Detect which cell encompasses the target text, then output its [x, y] center coordinate. 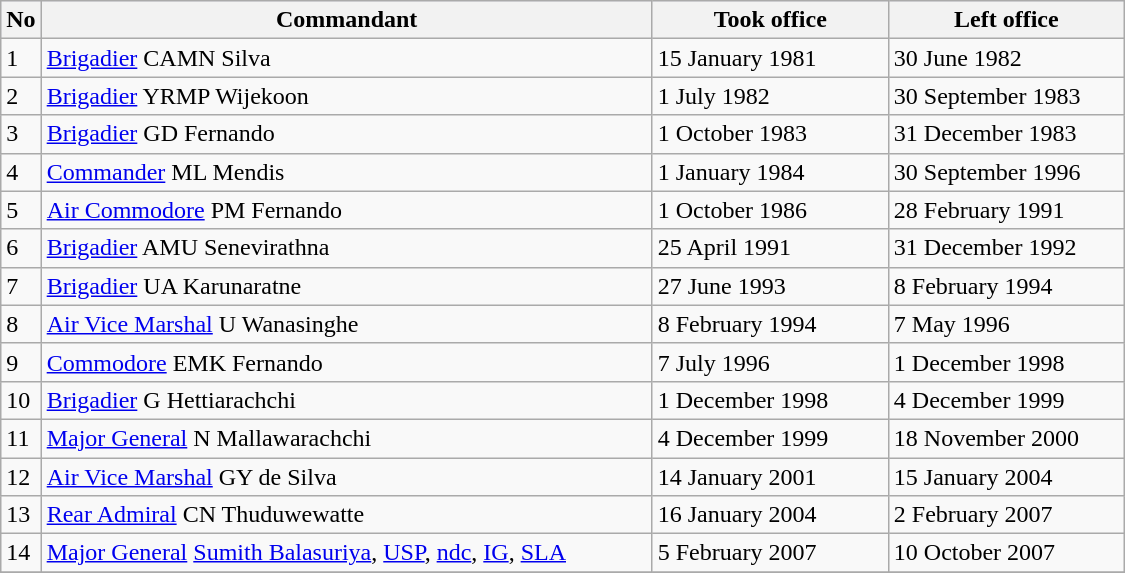
Air Vice Marshal GY de Silva [346, 477]
12 [21, 477]
14 January 2001 [770, 477]
Brigadier UA Karunaratne [346, 286]
6 [21, 248]
5 February 2007 [770, 553]
30 September 1983 [1006, 96]
Commandant [346, 20]
Commodore EMK Fernando [346, 362]
2 [21, 96]
1 July 1982 [770, 96]
7 July 1996 [770, 362]
27 June 1993 [770, 286]
Brigadier CAMN Silva [346, 58]
1 [21, 58]
15 January 2004 [1006, 477]
15 January 1981 [770, 58]
Left office [1006, 20]
Commander ML Mendis [346, 172]
7 [21, 286]
Brigadier G Hettiarachchi [346, 400]
Air Vice Marshal U Wanasinghe [346, 324]
10 October 2007 [1006, 553]
5 [21, 210]
2 February 2007 [1006, 515]
30 September 1996 [1006, 172]
28 February 1991 [1006, 210]
18 November 2000 [1006, 438]
30 June 1982 [1006, 58]
Major General N Mallawarachchi [346, 438]
No [21, 20]
Took office [770, 20]
11 [21, 438]
9 [21, 362]
1 October 1983 [770, 134]
7 May 1996 [1006, 324]
31 December 1983 [1006, 134]
Rear Admiral CN Thuduwewatte [346, 515]
25 April 1991 [770, 248]
3 [21, 134]
13 [21, 515]
10 [21, 400]
Air Commodore PM Fernando [346, 210]
14 [21, 553]
16 January 2004 [770, 515]
Brigadier AMU Senevirathna [346, 248]
Brigadier GD Fernando [346, 134]
1 October 1986 [770, 210]
4 [21, 172]
Brigadier YRMP Wijekoon [346, 96]
Major General Sumith Balasuriya, USP, ndc, IG, SLA [346, 553]
1 January 1984 [770, 172]
8 [21, 324]
31 December 1992 [1006, 248]
